Locate the cell with the specified text and output its (X, Y) center coordinate. 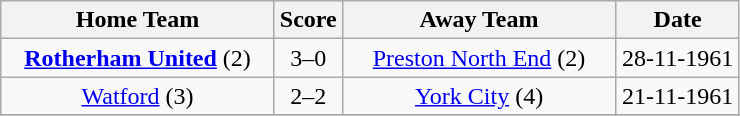
21-11-1961 (678, 96)
Preston North End (2) (479, 58)
Rotherham United (2) (138, 58)
York City (4) (479, 96)
Date (678, 20)
28-11-1961 (678, 58)
Home Team (138, 20)
2–2 (308, 96)
3–0 (308, 58)
Away Team (479, 20)
Watford (3) (138, 96)
Score (308, 20)
